From the cell containing the given text, extract its center point as (x, y) coordinate. 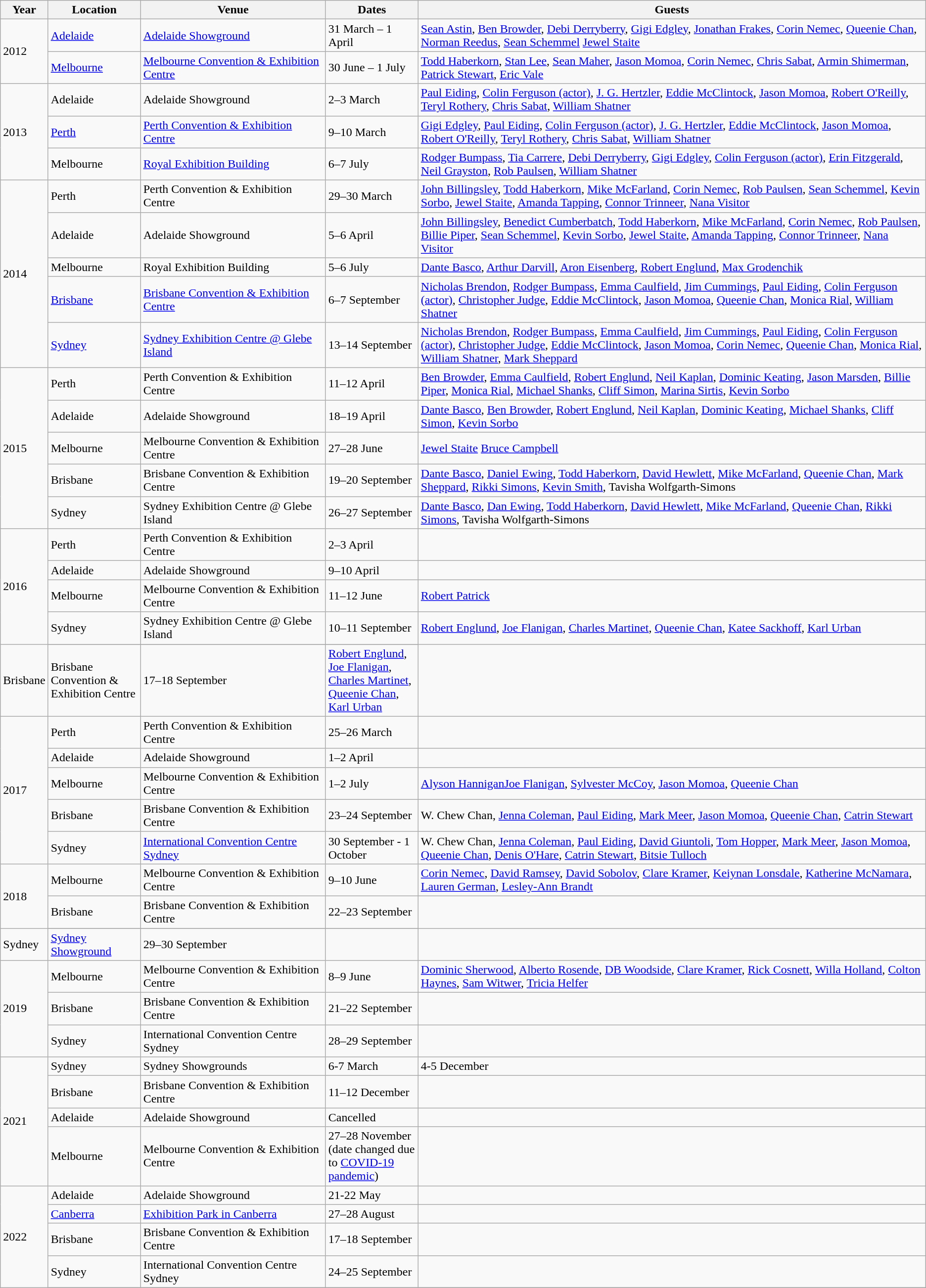
Dante Basco, Dan Ewing, Todd Haberkorn, David Hewlett, Mike McFarland, Queenie Chan, Rikki Simons, Tavisha Wolfgarth-Simons (672, 512)
30 June – 1 July (372, 67)
Robert Englund, Joe Flanigan, Charles Martinet, Queenie Chan, Katee Sackhoff, Karl Urban (672, 628)
Corin Nemec, David Ramsey, David Sobolov, Clare Kramer, Keiynan Lonsdale, Katherine McNamara, Lauren German, Lesley-Ann Brandt (672, 879)
21-22 May (372, 1195)
13–14 September (372, 345)
2019 (24, 1009)
Robert Patrick (672, 596)
2012 (24, 51)
8–9 June (372, 976)
6–7 September (372, 299)
1–2 July (372, 783)
21–22 September (372, 1009)
2017 (24, 790)
11–12 June (372, 596)
27–28 November (date changed due to COVID-19 pandemic) (372, 1156)
30 September - 1 October (372, 848)
Canberra (94, 1214)
9–10 June (372, 879)
24–25 September (372, 1271)
25–26 March (372, 732)
2016 (24, 587)
2022 (24, 1237)
9–10 March (372, 132)
2018 (24, 896)
Todd Haberkorn, Stan Lee, Sean Maher, Jason Momoa, Corin Nemec, Chris Sabat, Armin Shimerman, Patrick Stewart, Eric Vale (672, 67)
22–23 September (372, 912)
27–28 August (372, 1214)
Paul Eiding, Colin Ferguson (actor), J. G. Hertzler, Eddie McClintock, Jason Momoa, Robert O'Reilly, Teryl Rothery, Chris Sabat, William Shatner (672, 100)
18–19 April (372, 415)
10–11 September (372, 628)
2015 (24, 448)
Cancelled (372, 1117)
4-5 December (672, 1066)
11–12 April (372, 384)
6-7 March (372, 1066)
2021 (24, 1121)
Sean Astin, Ben Browder, Debi Derryberry, Gigi Edgley, Jonathan Frakes, Corin Nemec, Queenie Chan, Norman Reedus, Sean Schemmel Jewel Staite (672, 36)
Dante Basco, Arthur Darvill, Aron Eisenberg, Robert Englund, Max Grodenchik (672, 267)
Dominic Sherwood, Alberto Rosende, DB Woodside, Clare Kramer, Rick Cosnett, Willa Holland, Colton Haynes, Sam Witwer, Tricia Helfer (672, 976)
Guests (672, 10)
23–24 September (372, 815)
26–27 September (372, 512)
Sydney Showgrounds (233, 1066)
Alyson HanniganJoe Flanigan, Sylvester McCoy, Jason Momoa, Queenie Chan (672, 783)
19–20 September (372, 481)
5–6 April (372, 235)
29–30 March (372, 196)
6–7 July (372, 164)
Venue (233, 10)
2014 (24, 274)
Location (94, 10)
Dante Basco, Ben Browder, Robert Englund, Neil Kaplan, Dominic Keating, Michael Shanks, Cliff Simon, Kevin Sorbo (672, 415)
9–10 April (372, 570)
28–29 September (372, 1041)
Year (24, 10)
11–12 December (372, 1092)
1–2 April (372, 758)
Rodger Bumpass, Tia Carrere, Debi Derryberry, Gigi Edgley, Colin Ferguson (actor), Erin Fitzgerald, Neil Grayston, Rob Paulsen, William Shatner (672, 164)
27–28 June (372, 448)
Dates (372, 10)
29–30 September (233, 944)
W. Chew Chan, Jenna Coleman, Paul Eiding, Mark Meer, Jason Momoa, Queenie Chan, Catrin Stewart (672, 815)
Jewel Staite Bruce Campbell (672, 448)
2–3 April (372, 545)
5–6 July (372, 267)
2013 (24, 132)
2–3 March (372, 100)
Sydney Showground (94, 944)
31 March – 1 April (372, 36)
Robert Englund, Joe Flanigan, Charles Martinet, Queenie Chan, Karl Urban (372, 680)
Exhibition Park in Canberra (233, 1214)
